Determine the (X, Y) coordinate at the center of the cell enclosing the given text.  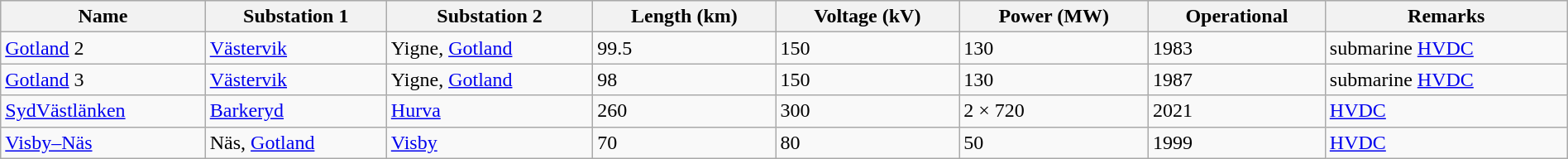
Voltage (kV) (868, 17)
2 × 720 (1054, 111)
Gotland 2 (103, 48)
80 (868, 142)
Hurva (490, 111)
50 (1054, 142)
99.5 (685, 48)
Visby–Näs (103, 142)
98 (685, 79)
Substation 2 (490, 17)
Substation 1 (296, 17)
Name (103, 17)
2021 (1237, 111)
70 (685, 142)
Näs, Gotland (296, 142)
300 (868, 111)
1999 (1237, 142)
Barkeryd (296, 111)
260 (685, 111)
Gotland 3 (103, 79)
Operational (1237, 17)
Length (km) (685, 17)
1983 (1237, 48)
Power (MW) (1054, 17)
SydVästlänken (103, 111)
Remarks (1446, 17)
1987 (1237, 79)
Visby (490, 142)
